For the text-containing cell, return its midpoint in [X, Y] coordinate format. 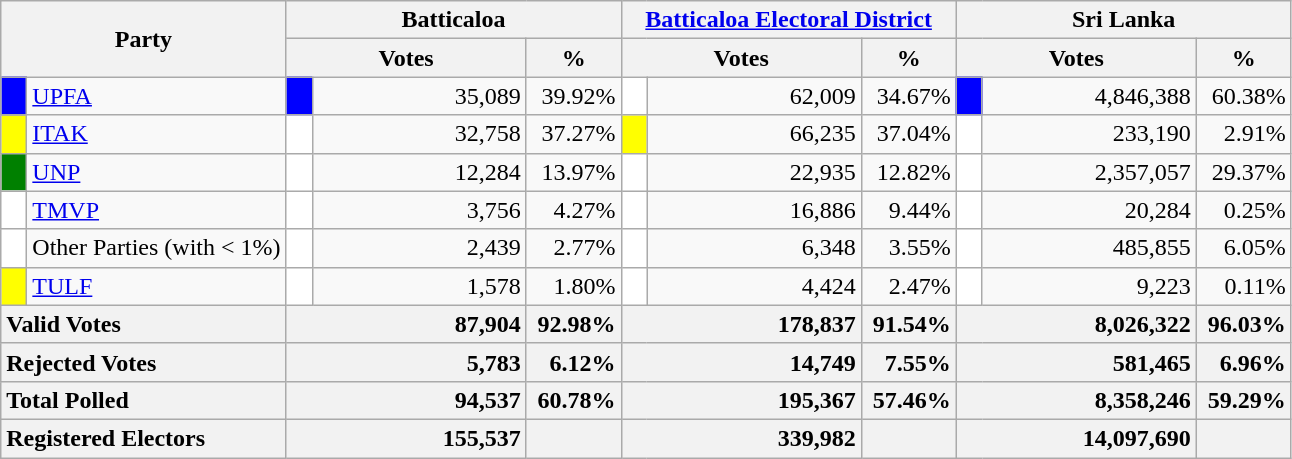
16,886 [754, 210]
7.55% [908, 362]
12.82% [908, 172]
3.55% [908, 248]
UPFA [156, 96]
339,982 [741, 438]
57.46% [908, 400]
20,284 [1089, 210]
1.80% [574, 286]
2.91% [1244, 134]
Rejected Votes [144, 362]
0.25% [1244, 210]
233,190 [1089, 134]
59.29% [1244, 400]
2,357,057 [1089, 172]
Total Polled [144, 400]
4,846,388 [1089, 96]
8,358,246 [1076, 400]
Other Parties (with < 1%) [156, 248]
66,235 [754, 134]
2.77% [574, 248]
TMVP [156, 210]
87,904 [406, 324]
9,223 [1089, 286]
34.67% [908, 96]
Sri Lanka [1124, 20]
39.92% [574, 96]
37.04% [908, 134]
581,465 [1076, 362]
Batticaloa [454, 20]
Valid Votes [144, 324]
12,284 [419, 172]
8,026,322 [1076, 324]
TULF [156, 286]
62,009 [754, 96]
37.27% [574, 134]
6.96% [1244, 362]
0.11% [1244, 286]
3,756 [419, 210]
ITAK [156, 134]
60.38% [1244, 96]
14,749 [741, 362]
96.03% [1244, 324]
4.27% [574, 210]
6.12% [574, 362]
195,367 [741, 400]
91.54% [908, 324]
1,578 [419, 286]
13.97% [574, 172]
22,935 [754, 172]
4,424 [754, 286]
9.44% [908, 210]
485,855 [1089, 248]
60.78% [574, 400]
14,097,690 [1076, 438]
6.05% [1244, 248]
6,348 [754, 248]
Batticaloa Electoral District [788, 20]
35,089 [419, 96]
Registered Electors [144, 438]
32,758 [419, 134]
Party [144, 39]
UNP [156, 172]
94,537 [406, 400]
92.98% [574, 324]
29.37% [1244, 172]
5,783 [406, 362]
155,537 [406, 438]
2,439 [419, 248]
178,837 [741, 324]
2.47% [908, 286]
